Detect which cell encompasses the target text, then output its [X, Y] center coordinate. 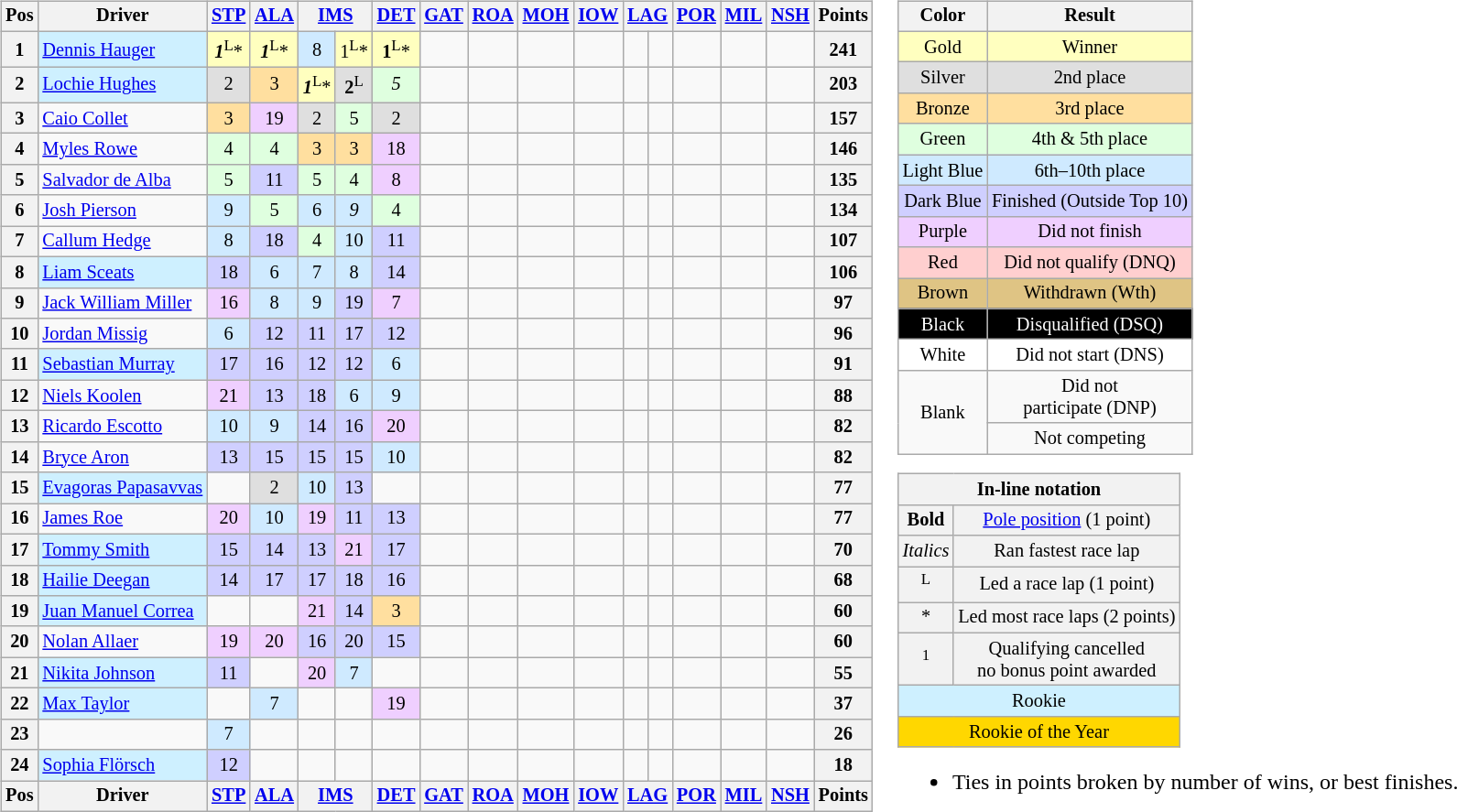
26 [843, 734]
Ran fastest race lap [1066, 551]
Myles Rowe [123, 149]
Silver [943, 78]
Dark Blue [943, 201]
Disqualified (DSQ) [1090, 324]
Light Blue [943, 170]
Led most race laps (2 points) [1066, 618]
Lochie Hughes [123, 84]
146 [843, 149]
68 [843, 580]
Caio Collet [123, 118]
24 [19, 765]
Did not start (DNS) [1090, 355]
6th–10th place [1090, 170]
Black [943, 324]
Did not finish [1090, 232]
134 [843, 211]
Bronze [943, 109]
91 [843, 364]
2nd place [1090, 78]
Italics [927, 551]
Jordan Missig [123, 334]
Red [943, 263]
Purple [943, 232]
96 [843, 334]
Liam Sceats [123, 272]
135 [843, 180]
23 [19, 734]
In-line notation [1039, 490]
241 [843, 49]
22 [19, 704]
Sebastian Murray [123, 364]
Jack William Miller [123, 303]
Rookie of the Year [1039, 732]
* [927, 618]
L [927, 584]
Juan Manuel Correa [123, 612]
Led a race lap (1 point) [1066, 584]
Withdrawn (Wth) [1090, 294]
Winner [1090, 47]
Nikita Johnson [123, 673]
70 [843, 549]
Result [1090, 16]
106 [843, 272]
55 [843, 673]
107 [843, 242]
157 [843, 118]
Did notparticipate (DNP) [1090, 397]
Josh Pierson [123, 211]
Evagoras Papasavvas [123, 488]
Callum Hedge [123, 242]
Salvador de Alba [123, 180]
James Roe [123, 519]
Sophia Flörsch [123, 765]
Ricardo Escotto [123, 427]
Finished (Outside Top 10) [1090, 201]
3rd place [1090, 109]
Nolan Allaer [123, 642]
Blank [943, 412]
Brown [943, 294]
Tommy Smith [123, 549]
Niels Koolen [123, 395]
Gold [943, 47]
2L [353, 84]
Dennis Hauger [123, 49]
37 [843, 704]
88 [843, 395]
4th & 5th place [1090, 139]
Color [943, 16]
Max Taylor [123, 704]
Pole position (1 point) [1066, 520]
203 [843, 84]
Did not qualify (DNQ) [1090, 263]
97 [843, 303]
Rookie [1039, 701]
Green [943, 139]
Not competing [1090, 438]
Qualifying cancelledno bonus point awarded [1066, 659]
White [943, 355]
Bryce Aron [123, 457]
Hailie Deegan [123, 580]
Bold [927, 520]
